Return the [X, Y] coordinate for the center point of the cell that contains the specified text.  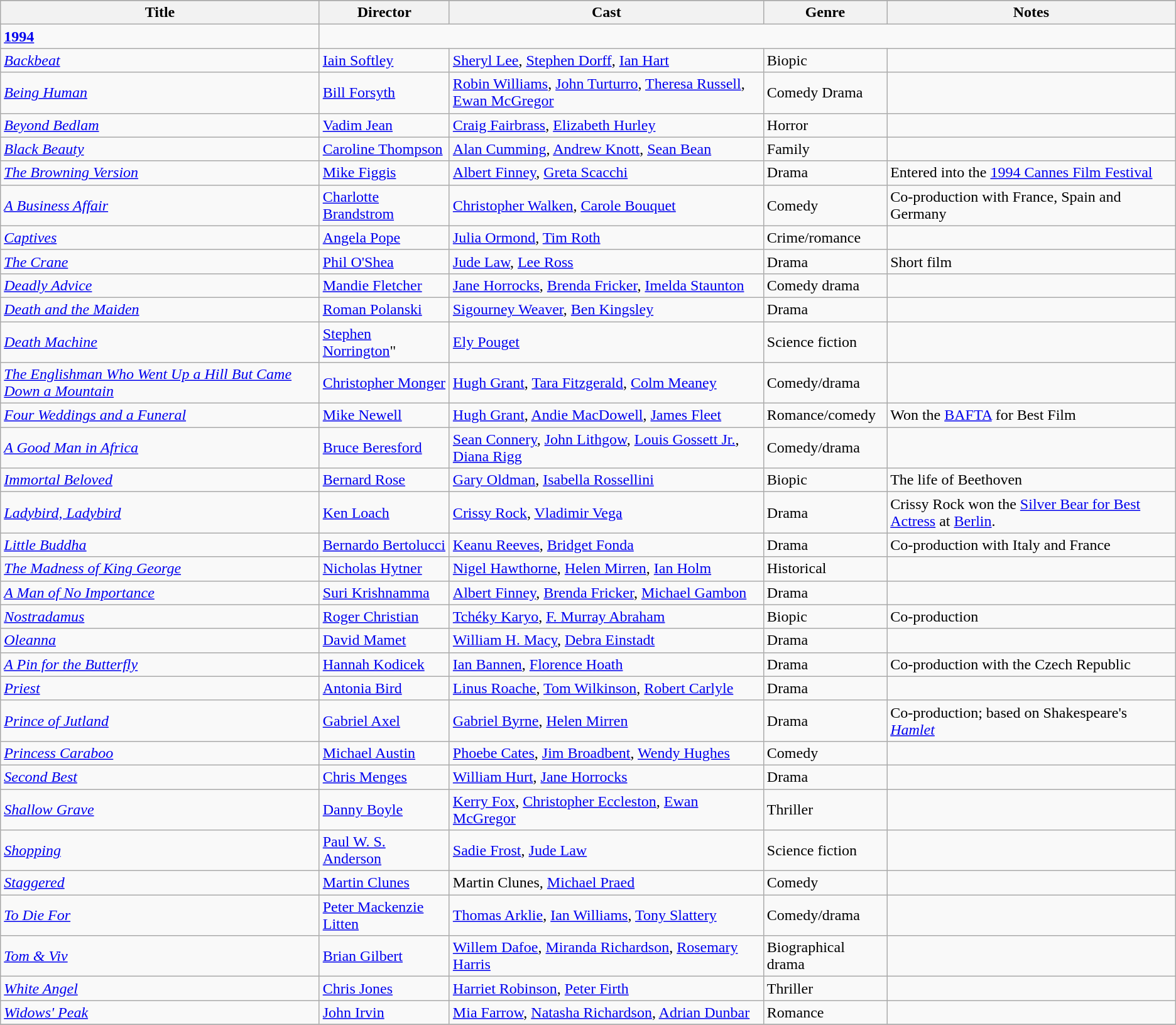
Paul W. S. Anderson [384, 851]
Gary Oldman, Isabella Rossellini [606, 480]
Biographical drama [825, 956]
Gabriel Byrne, Helen Mirren [606, 720]
Shallow Grave [160, 809]
Ian Bannen, Florence Hoath [606, 664]
Second Best [160, 777]
Jane Horrocks, Brenda Fricker, Imelda Staunton [606, 285]
Black Beauty [160, 149]
Robin Williams, John Turturro, Theresa Russell, Ewan McGregor [606, 93]
Craig Fairbrass, Elizabeth Hurley [606, 125]
Angela Pope [384, 238]
The Madness of King George [160, 569]
Family [825, 149]
John Irvin [384, 1012]
The Englishman Who Went Up a Hill But Came Down a Mountain [160, 383]
Bernardo Bertolucci [384, 545]
Horror [825, 125]
Captives [160, 238]
Phoebe Cates, Jim Broadbent, Wendy Hughes [606, 753]
Deadly Advice [160, 285]
Bruce Beresford [384, 447]
Chris Menges [384, 777]
Mike Newell [384, 415]
Kerry Fox, Christopher Eccleston, Ewan McGregor [606, 809]
Nostradamus [160, 617]
Julia Ormond, Tim Roth [606, 238]
Crime/romance [825, 238]
Mia Farrow, Natasha Richardson, Adrian Dunbar [606, 1012]
Romance/comedy [825, 415]
Mandie Fletcher [384, 285]
Co-production; based on Shakespeare's Hamlet [1032, 720]
Immortal Beloved [160, 480]
Albert Finney, Brenda Fricker, Michael Gambon [606, 593]
Four Weddings and a Funeral [160, 415]
Crissy Rock won the Silver Bear for Best Actress at Berlin. [1032, 513]
Widows' Peak [160, 1012]
A Man of No Importance [160, 593]
Sigourney Weaver, Ben Kingsley [606, 309]
Entered into the 1994 Cannes Film Festival [1032, 173]
Romance [825, 1012]
Co-production [1032, 617]
A Pin for the Butterfly [160, 664]
Historical [825, 569]
Comedy drama [825, 285]
Nigel Hawthorne, Helen Mirren, Ian Holm [606, 569]
Michael Austin [384, 753]
Shopping [160, 851]
Suri Krishnamma [384, 593]
Gabriel Axel [384, 720]
Co-production with the Czech Republic [1032, 664]
Peter Mackenzie Litten [384, 915]
Beyond Bedlam [160, 125]
Mike Figgis [384, 173]
Antonia Bird [384, 688]
Willem Dafoe, Miranda Richardson, Rosemary Harris [606, 956]
Cast [606, 13]
Chris Jones [384, 989]
Albert Finney, Greta Scacchi [606, 173]
Nicholas Hytner [384, 569]
David Mamet [384, 640]
Ladybird, Ladybird [160, 513]
Harriet Robinson, Peter Firth [606, 989]
White Angel [160, 989]
Being Human [160, 93]
Iain Softley [384, 60]
The Browning Version [160, 173]
Martin Clunes [384, 883]
Charlotte Brandstrom [384, 205]
Sheryl Lee, Stephen Dorff, Ian Hart [606, 60]
Christopher Monger [384, 383]
Ken Loach [384, 513]
Director [384, 13]
Co-production with Italy and France [1032, 545]
Staggered [160, 883]
Danny Boyle [384, 809]
Roman Polanski [384, 309]
Bernard Rose [384, 480]
Ely Pouget [606, 342]
A Good Man in Africa [160, 447]
Short film [1032, 261]
Death Machine [160, 342]
A Business Affair [160, 205]
Christopher Walken, Carole Bouquet [606, 205]
Notes [1032, 13]
Title [160, 13]
The Crane [160, 261]
Sean Connery, John Lithgow, Louis Gossett Jr., Diana Rigg [606, 447]
Won the BAFTA for Best Film [1032, 415]
Princess Caraboo [160, 753]
1994 [160, 36]
Sadie Frost, Jude Law [606, 851]
William Hurt, Jane Horrocks [606, 777]
To Die For [160, 915]
Phil O'Shea [384, 261]
Thomas Arklie, Ian Williams, Tony Slattery [606, 915]
Tom & Viv [160, 956]
Genre [825, 13]
Prince of Jutland [160, 720]
Backbeat [160, 60]
Vadim Jean [384, 125]
Jude Law, Lee Ross [606, 261]
Brian Gilbert [384, 956]
Stephen Norrington" [384, 342]
Hugh Grant, Tara Fitzgerald, Colm Meaney [606, 383]
Comedy Drama [825, 93]
Caroline Thompson [384, 149]
Death and the Maiden [160, 309]
Tchéky Karyo, F. Murray Abraham [606, 617]
Hugh Grant, Andie MacDowell, James Fleet [606, 415]
The life of Beethoven [1032, 480]
Keanu Reeves, Bridget Fonda [606, 545]
Roger Christian [384, 617]
Bill Forsyth [384, 93]
Martin Clunes, Michael Praed [606, 883]
William H. Macy, Debra Einstadt [606, 640]
Oleanna [160, 640]
Little Buddha [160, 545]
Priest [160, 688]
Alan Cumming, Andrew Knott, Sean Bean [606, 149]
Co-production with France, Spain and Germany [1032, 205]
Crissy Rock, Vladimir Vega [606, 513]
Hannah Kodicek [384, 664]
Linus Roache, Tom Wilkinson, Robert Carlyle [606, 688]
